Locate the cell with the specified text and output its [x, y] center coordinate. 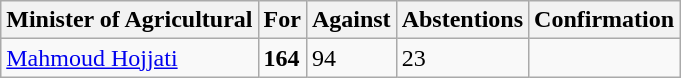
Minister of Agricultural [130, 20]
For [282, 20]
164 [282, 58]
Abstentions [462, 20]
23 [462, 58]
Mahmoud Hojjati [130, 58]
Against [351, 20]
Confirmation [604, 20]
94 [351, 58]
